For the text-containing cell, return its midpoint in [X, Y] coordinate format. 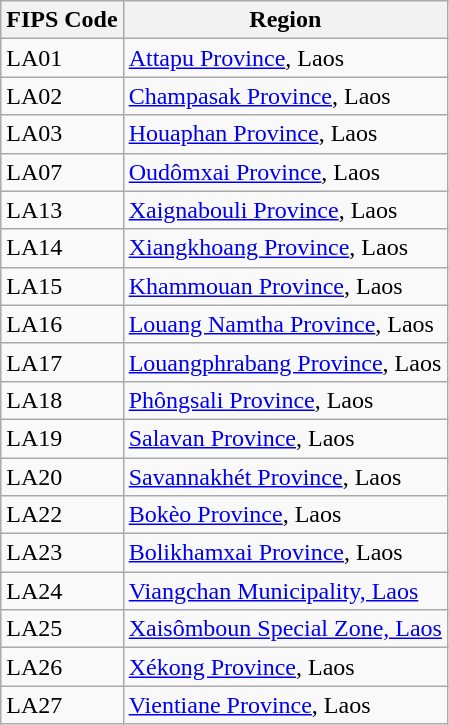
LA23 [62, 553]
LA13 [62, 210]
LA16 [62, 324]
Louang Namtha Province, Laos [285, 324]
LA26 [62, 667]
Bolikhamxai Province, Laos [285, 553]
Xékong Province, Laos [285, 667]
Salavan Province, Laos [285, 438]
LA17 [62, 362]
Louangphrabang Province, Laos [285, 362]
Houaphan Province, Laos [285, 134]
Savannakhét Province, Laos [285, 477]
LA27 [62, 705]
LA24 [62, 591]
Region [285, 20]
Bokèo Province, Laos [285, 515]
Oudômxai Province, Laos [285, 172]
LA02 [62, 96]
LA07 [62, 172]
Xiangkhoang Province, Laos [285, 248]
LA18 [62, 400]
LA25 [62, 629]
Khammouan Province, Laos [285, 286]
LA03 [62, 134]
LA19 [62, 438]
LA20 [62, 477]
LA01 [62, 58]
Xaignabouli Province, Laos [285, 210]
Champasak Province, Laos [285, 96]
FIPS Code [62, 20]
Xaisômboun Special Zone, Laos [285, 629]
LA15 [62, 286]
LA14 [62, 248]
Phôngsali Province, Laos [285, 400]
Vientiane Province, Laos [285, 705]
LA22 [62, 515]
Attapu Province, Laos [285, 58]
Viangchan Municipality, Laos [285, 591]
